Return the [X, Y] coordinate for the center point of the cell that contains the specified text.  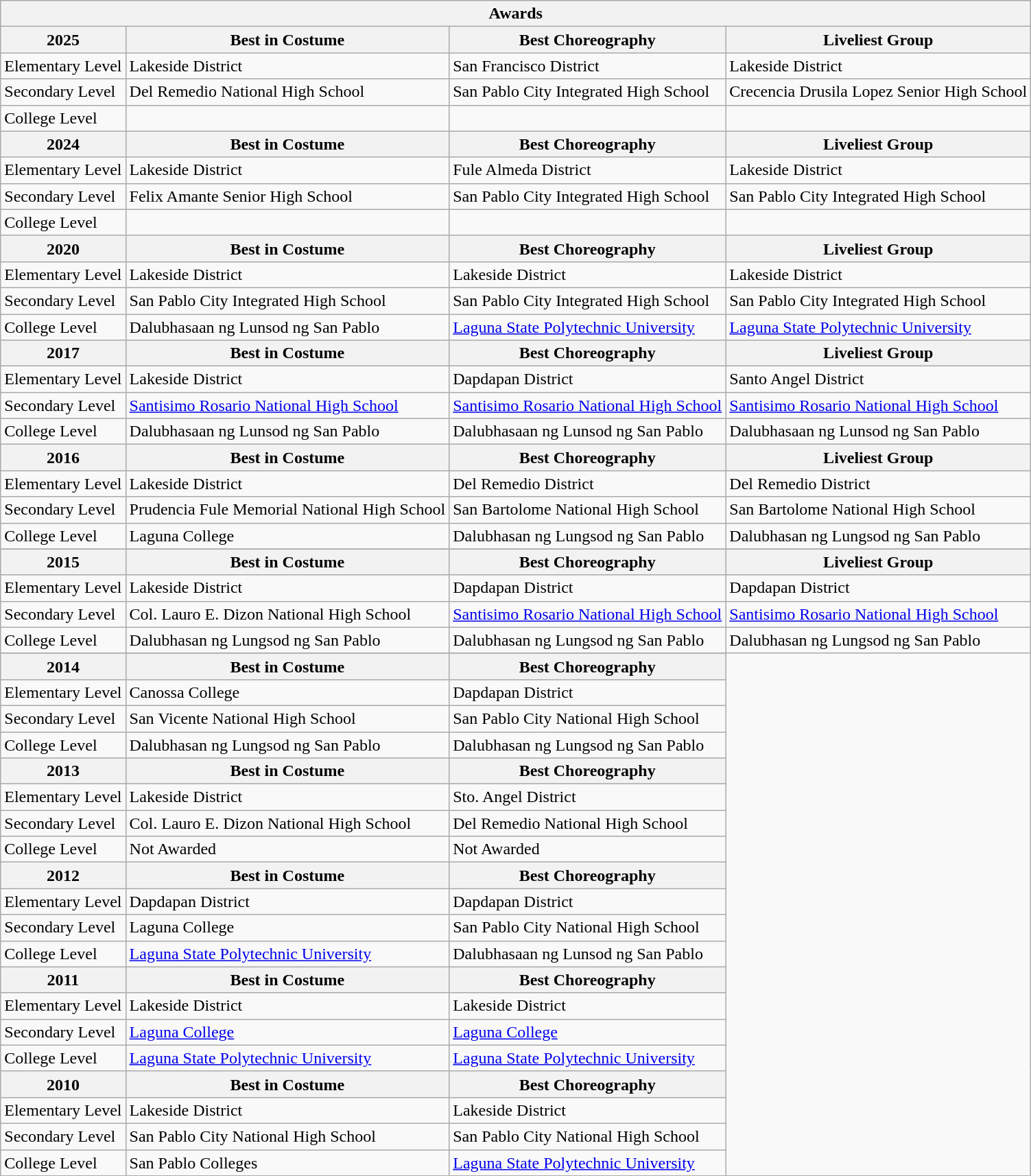
Awards [516, 14]
2017 [63, 353]
2013 [63, 771]
2024 [63, 144]
San Vicente National High School [287, 718]
Prudencia Fule Memorial National High School [287, 510]
2020 [63, 248]
2010 [63, 1084]
Canossa College [287, 692]
Santo Angel District [878, 379]
San Francisco District [587, 66]
2011 [63, 980]
2016 [63, 458]
Fule Almeda District [587, 170]
2012 [63, 875]
Sto. Angel District [587, 797]
2025 [63, 40]
Felix Amante Senior High School [287, 196]
San Pablo Colleges [287, 1163]
2014 [63, 666]
Crecencia Drusila Lopez Senior High School [878, 92]
2015 [63, 562]
